Identify which cell holds the provided text, then report its (x, y) central coordinate. 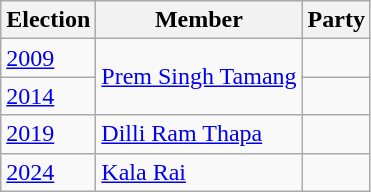
Party (336, 20)
2024 (48, 172)
2009 (48, 58)
2019 (48, 134)
Prem Singh Tamang (199, 77)
Kala Rai (199, 172)
Election (48, 20)
Dilli Ram Thapa (199, 134)
2014 (48, 96)
Member (199, 20)
